Identify which cell holds the provided text, then report its [X, Y] central coordinate. 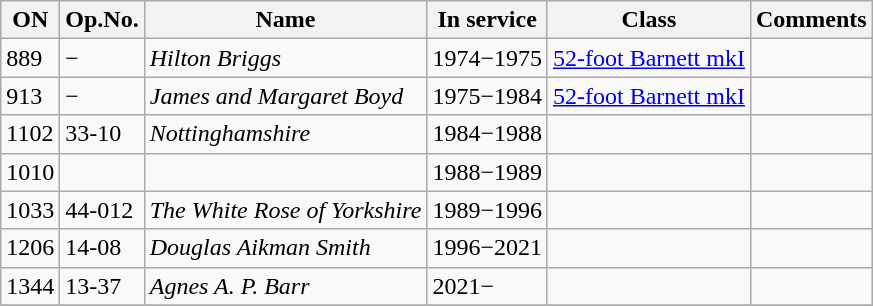
1033 [30, 210]
1975−1984 [488, 96]
44-012 [102, 210]
1102 [30, 134]
1984−1988 [488, 134]
James and Margaret Boyd [286, 96]
Op.No. [102, 20]
889 [30, 58]
Douglas Aikman Smith [286, 248]
1996−2021 [488, 248]
1988−1989 [488, 172]
Name [286, 20]
Class [648, 20]
The White Rose of Yorkshire [286, 210]
1974−1975 [488, 58]
Comments [811, 20]
ON [30, 20]
Nottinghamshire [286, 134]
2021− [488, 286]
913 [30, 96]
In service [488, 20]
1344 [30, 286]
1010 [30, 172]
33-10 [102, 134]
14-08 [102, 248]
Hilton Briggs [286, 58]
Agnes A. P. Barr [286, 286]
1206 [30, 248]
1989−1996 [488, 210]
13-37 [102, 286]
